From the cell containing the given text, extract its center point as (X, Y) coordinate. 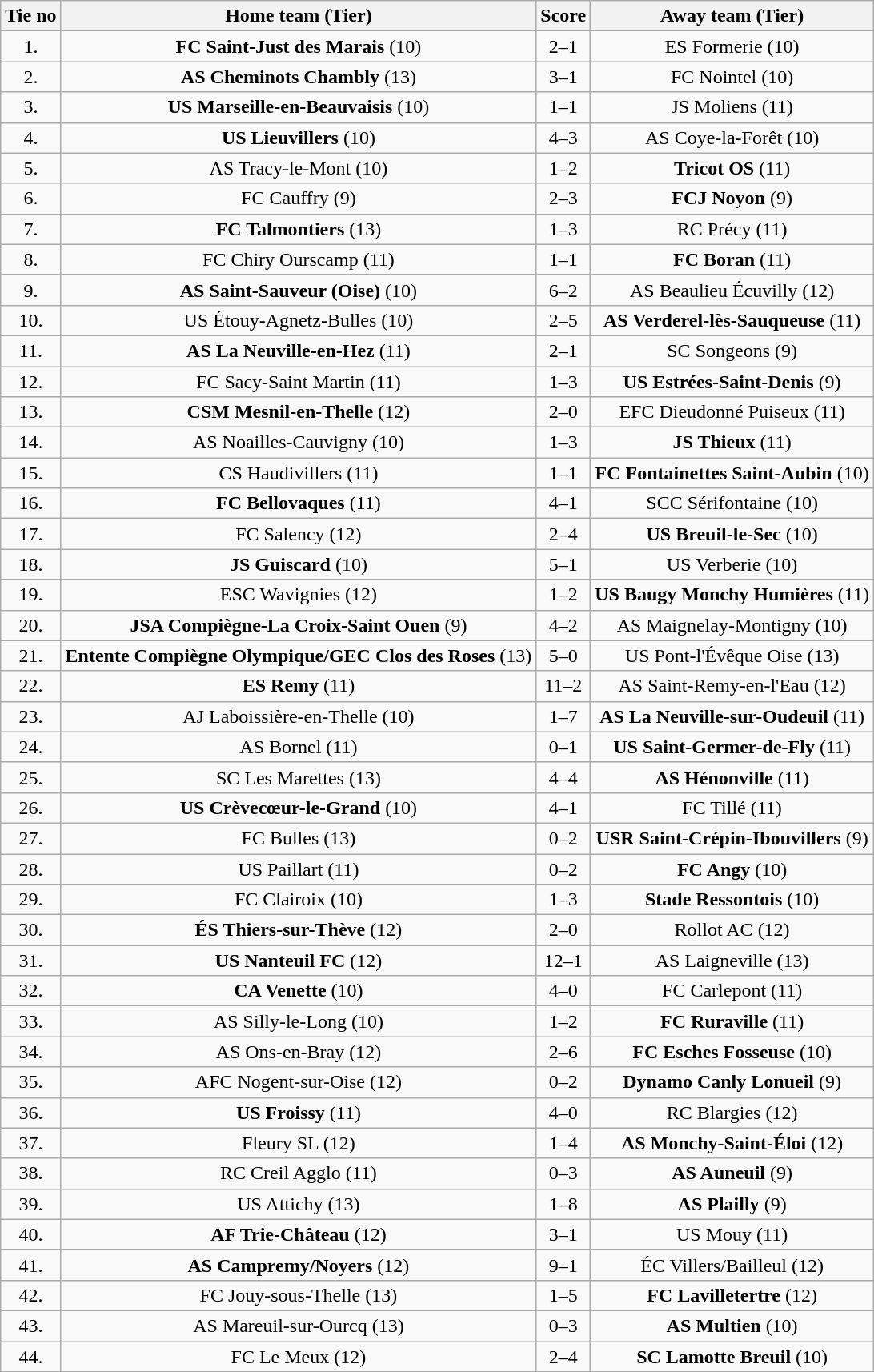
36. (30, 1113)
US Baugy Monchy Humières (11) (732, 595)
JS Guiscard (10) (299, 564)
27. (30, 838)
US Lieuvillers (10) (299, 138)
39. (30, 1204)
0–1 (563, 747)
13. (30, 412)
AS Beaulieu Écuvilly (12) (732, 290)
AS Silly-le-Long (10) (299, 1021)
21. (30, 656)
USR Saint-Crépin-Ibouvillers (9) (732, 838)
US Breuil-le-Sec (10) (732, 534)
24. (30, 747)
AS Plailly (9) (732, 1204)
EFC Dieudonné Puiseux (11) (732, 412)
ES Formerie (10) (732, 46)
JSA Compiègne-La Croix-Saint Ouen (9) (299, 625)
FC Sacy-Saint Martin (11) (299, 382)
Stade Ressontois (10) (732, 900)
44. (30, 1357)
FC Chiry Ourscamp (11) (299, 259)
FC Esches Fosseuse (10) (732, 1052)
AS Ons-en-Bray (12) (299, 1052)
1. (30, 46)
18. (30, 564)
Away team (Tier) (732, 16)
SCC Sérifontaine (10) (732, 503)
CS Haudivillers (11) (299, 473)
1–5 (563, 1295)
US Étouy-Agnetz-Bulles (10) (299, 320)
JS Thieux (11) (732, 443)
FC Ruraville (11) (732, 1021)
11. (30, 351)
US Froissy (11) (299, 1113)
FC Saint-Just des Marais (10) (299, 46)
38. (30, 1173)
FC Cauffry (9) (299, 199)
AS Cheminots Chambly (13) (299, 77)
US Marseille-en-Beauvaisis (10) (299, 107)
US Crèvecœur-le-Grand (10) (299, 808)
20. (30, 625)
FC Talmontiers (13) (299, 229)
4–3 (563, 138)
RC Creil Agglo (11) (299, 1173)
FC Bulles (13) (299, 838)
FC Nointel (10) (732, 77)
15. (30, 473)
FC Boran (11) (732, 259)
33. (30, 1021)
US Pont-l'Évêque Oise (13) (732, 656)
AS Saint-Remy-en-l'Eau (12) (732, 686)
Tie no (30, 16)
14. (30, 443)
11–2 (563, 686)
12–1 (563, 961)
2. (30, 77)
4–4 (563, 777)
30. (30, 930)
Entente Compiègne Olympique/GEC Clos des Roses (13) (299, 656)
8. (30, 259)
FC Tillé (11) (732, 808)
ESC Wavignies (12) (299, 595)
US Nanteuil FC (12) (299, 961)
AS Laigneville (13) (732, 961)
AS Bornel (11) (299, 747)
AS Monchy-Saint-Éloi (12) (732, 1143)
AS La Neuville-en-Hez (11) (299, 351)
25. (30, 777)
32. (30, 991)
SC Les Marettes (13) (299, 777)
4. (30, 138)
US Mouy (11) (732, 1234)
5–0 (563, 656)
CSM Mesnil-en-Thelle (12) (299, 412)
42. (30, 1295)
AS Multien (10) (732, 1326)
AFC Nogent-sur-Oise (12) (299, 1082)
Home team (Tier) (299, 16)
3. (30, 107)
9. (30, 290)
41. (30, 1265)
US Paillart (11) (299, 869)
AF Trie-Château (12) (299, 1234)
37. (30, 1143)
12. (30, 382)
AS La Neuville-sur-Oudeuil (11) (732, 716)
5–1 (563, 564)
FC Fontainettes Saint-Aubin (10) (732, 473)
SC Lamotte Breuil (10) (732, 1357)
ÉS Thiers-sur-Thève (12) (299, 930)
AS Tracy-le-Mont (10) (299, 168)
FCJ Noyon (9) (732, 199)
FC Le Meux (12) (299, 1357)
34. (30, 1052)
SC Songeons (9) (732, 351)
JS Moliens (11) (732, 107)
35. (30, 1082)
AS Maignelay-Montigny (10) (732, 625)
Dynamo Canly Lonueil (9) (732, 1082)
AS Noailles-Cauvigny (10) (299, 443)
22. (30, 686)
1–8 (563, 1204)
43. (30, 1326)
9–1 (563, 1265)
ES Remy (11) (299, 686)
RC Précy (11) (732, 229)
CA Venette (10) (299, 991)
Score (563, 16)
1–4 (563, 1143)
26. (30, 808)
AS Saint-Sauveur (Oise) (10) (299, 290)
10. (30, 320)
6. (30, 199)
5. (30, 168)
FC Clairoix (10) (299, 900)
US Saint-Germer-de-Fly (11) (732, 747)
7. (30, 229)
FC Carlepont (11) (732, 991)
AS Verderel-lès-Sauqueuse (11) (732, 320)
FC Jouy-sous-Thelle (13) (299, 1295)
Fleury SL (12) (299, 1143)
16. (30, 503)
FC Angy (10) (732, 869)
Rollot AC (12) (732, 930)
1–7 (563, 716)
AS Auneuil (9) (732, 1173)
6–2 (563, 290)
31. (30, 961)
AS Mareuil-sur-Ourcq (13) (299, 1326)
RC Blargies (12) (732, 1113)
US Attichy (13) (299, 1204)
2–6 (563, 1052)
28. (30, 869)
2–3 (563, 199)
US Estrées-Saint-Denis (9) (732, 382)
AJ Laboissière-en-Thelle (10) (299, 716)
19. (30, 595)
Tricot OS (11) (732, 168)
AS Campremy/Noyers (12) (299, 1265)
US Verberie (10) (732, 564)
4–2 (563, 625)
FC Lavilletertre (12) (732, 1295)
40. (30, 1234)
17. (30, 534)
23. (30, 716)
2–5 (563, 320)
29. (30, 900)
AS Hénonville (11) (732, 777)
ÉC Villers/Bailleul (12) (732, 1265)
FC Salency (12) (299, 534)
FC Bellovaques (11) (299, 503)
AS Coye-la-Forêt (10) (732, 138)
